From the cell containing the given text, extract its center point as (X, Y) coordinate. 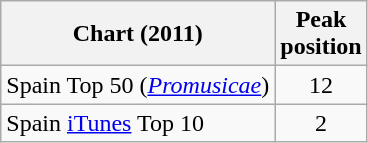
2 (321, 123)
Spain Top 50 (Promusicae) (138, 85)
Chart (2011) (138, 34)
Spain iTunes Top 10 (138, 123)
12 (321, 85)
Peakposition (321, 34)
